Locate the cell with the specified text and output its [x, y] center coordinate. 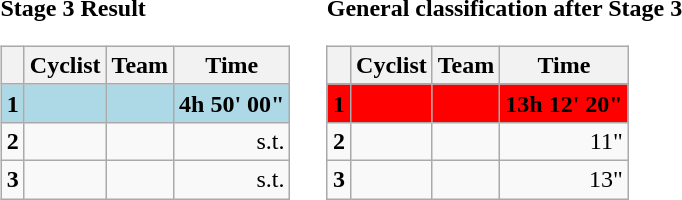
13" [564, 179]
4h 50' 00" [232, 103]
13h 12' 20" [564, 103]
11" [564, 141]
